Scan for the cell matching the given text and deliver its [x, y] coordinate at center. 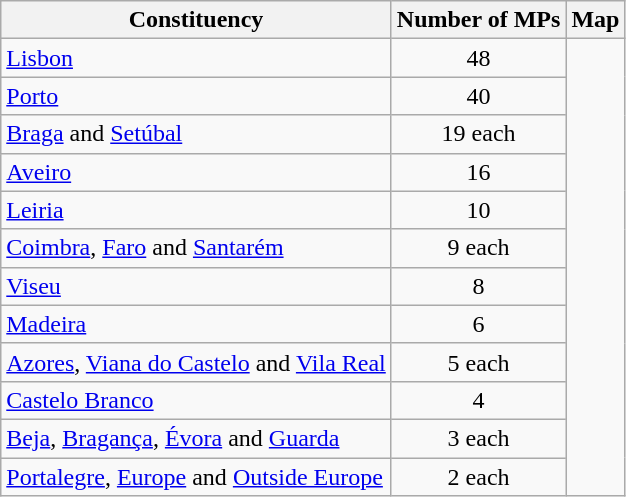
16 [478, 172]
Lisbon [196, 58]
6 [478, 324]
Braga and Setúbal [196, 134]
19 each [478, 134]
Beja, Bragança, Évora and Guarda [196, 438]
Portalegre, Europe and Outside Europe [196, 477]
Map [596, 20]
Leiria [196, 210]
Azores, Viana do Castelo and Vila Real [196, 362]
4 [478, 400]
Castelo Branco [196, 400]
Madeira [196, 324]
Constituency [196, 20]
2 each [478, 477]
8 [478, 286]
Coimbra, Faro and Santarém [196, 248]
Porto [196, 96]
5 each [478, 362]
Number of MPs [478, 20]
Aveiro [196, 172]
3 each [478, 438]
10 [478, 210]
9 each [478, 248]
48 [478, 58]
Viseu [196, 286]
40 [478, 96]
